Extract the (x, y) coordinate from the center of the cell holding the provided text.  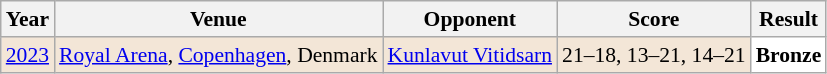
2023 (28, 55)
Kunlavut Vitidsarn (470, 55)
21–18, 13–21, 14–21 (654, 55)
Venue (218, 19)
Year (28, 19)
Result (789, 19)
Opponent (470, 19)
Score (654, 19)
Bronze (789, 55)
Royal Arena, Copenhagen, Denmark (218, 55)
